From the cell containing the given text, extract its center point as [X, Y] coordinate. 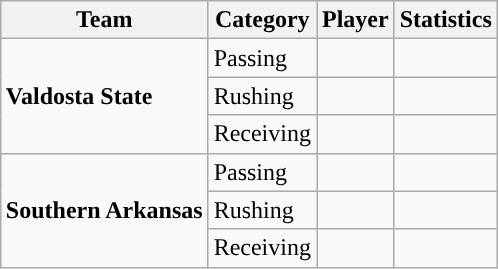
Category [262, 20]
Team [104, 20]
Valdosta State [104, 96]
Player [355, 20]
Southern Arkansas [104, 210]
Statistics [446, 20]
